Return (x, y) of the center of cell containing provided text 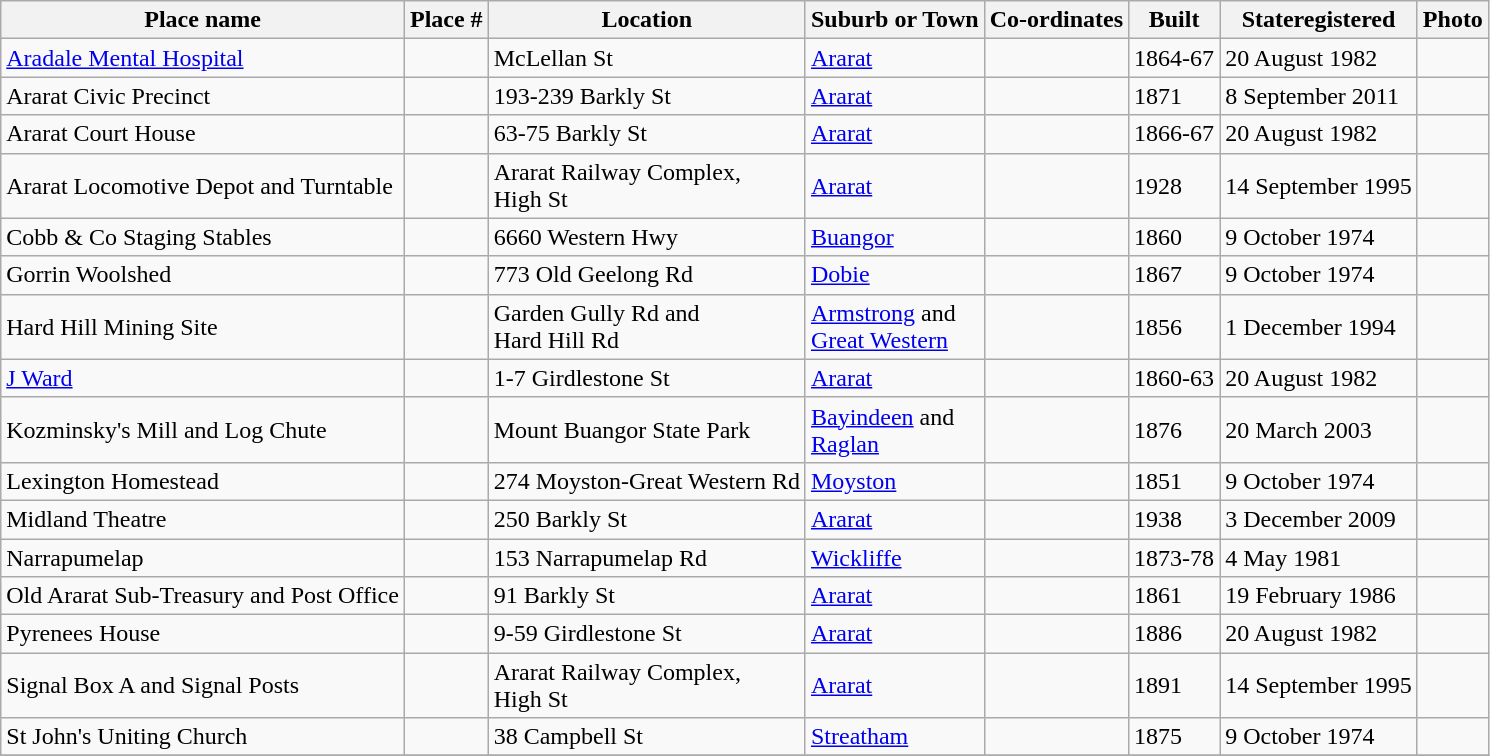
8 September 2011 (1319, 96)
Kozminsky's Mill and Log Chute (203, 430)
63-75 Barkly St (646, 134)
4 May 1981 (1319, 557)
Lexington Homestead (203, 481)
Ararat Civic Precinct (203, 96)
Ararat Court House (203, 134)
274 Moyston-Great Western Rd (646, 481)
9-59 Girdlestone St (646, 634)
1861 (1174, 596)
Cobb & Co Staging Stables (203, 237)
1860-63 (1174, 378)
Garden Gully Rd andHard Hill Rd (646, 326)
McLellan St (646, 58)
1860 (1174, 237)
20 March 2003 (1319, 430)
1856 (1174, 326)
Ararat Locomotive Depot and Turntable (203, 186)
Gorrin Woolshed (203, 275)
193-239 Barkly St (646, 96)
Place # (446, 20)
Signal Box A and Signal Posts (203, 686)
1928 (1174, 186)
1891 (1174, 686)
Narrapumelap (203, 557)
Aradale Mental Hospital (203, 58)
1851 (1174, 481)
6660 Western Hwy (646, 237)
1938 (1174, 519)
Hard Hill Mining Site (203, 326)
38 Campbell St (646, 737)
Location (646, 20)
1871 (1174, 96)
Armstrong and Great Western (894, 326)
1-7 Girdlestone St (646, 378)
Photo (1452, 20)
Built (1174, 20)
Wickliffe (894, 557)
1886 (1174, 634)
1 December 1994 (1319, 326)
1873-78 (1174, 557)
91 Barkly St (646, 596)
19 February 1986 (1319, 596)
773 Old Geelong Rd (646, 275)
1876 (1174, 430)
250 Barkly St (646, 519)
Bayindeen and Raglan (894, 430)
St John's Uniting Church (203, 737)
Streatham (894, 737)
1867 (1174, 275)
Moyston (894, 481)
153 Narrapumelap Rd (646, 557)
Dobie (894, 275)
3 December 2009 (1319, 519)
Midland Theatre (203, 519)
Pyrenees House (203, 634)
1866-67 (1174, 134)
Old Ararat Sub-Treasury and Post Office (203, 596)
Buangor (894, 237)
Stateregistered (1319, 20)
Co-ordinates (1056, 20)
Mount Buangor State Park (646, 430)
J Ward (203, 378)
1864-67 (1174, 58)
1875 (1174, 737)
Suburb or Town (894, 20)
Place name (203, 20)
